Detect which cell encompasses the target text, then output its [x, y] center coordinate. 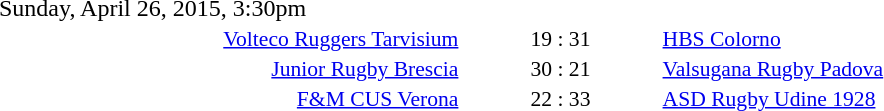
19 : 31 [560, 38]
30 : 21 [560, 68]
